Capture the cell that displays the provided text and extract its (X, Y) central coordinate. 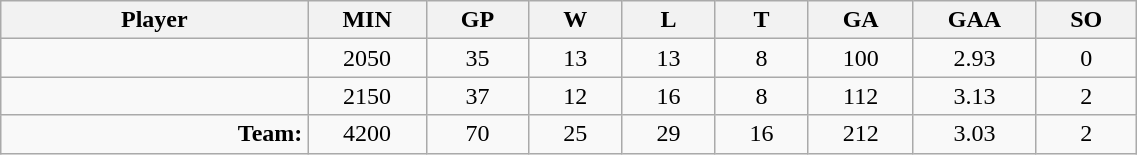
35 (477, 58)
GA (860, 20)
0 (1086, 58)
212 (860, 134)
Player (154, 20)
4200 (367, 134)
3.13 (974, 96)
T (762, 20)
112 (860, 96)
12 (576, 96)
29 (668, 134)
2.93 (974, 58)
2150 (367, 96)
70 (477, 134)
100 (860, 58)
GP (477, 20)
L (668, 20)
3.03 (974, 134)
2050 (367, 58)
25 (576, 134)
W (576, 20)
37 (477, 96)
Team: (154, 134)
SO (1086, 20)
GAA (974, 20)
MIN (367, 20)
